For the text-containing cell, return its midpoint in [X, Y] coordinate format. 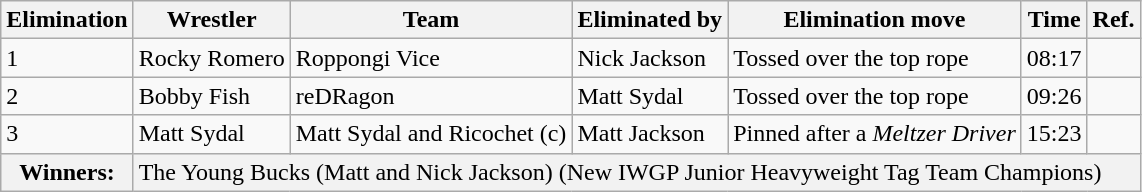
Ref. [1114, 20]
reDRagon [431, 96]
Elimination move [875, 20]
The Young Bucks (Matt and Nick Jackson) (New IWGP Junior Heavyweight Tag Team Champions) [636, 172]
15:23 [1054, 134]
Time [1054, 20]
Eliminated by [650, 20]
Roppongi Vice [431, 58]
Wrestler [212, 20]
08:17 [1054, 58]
Rocky Romero [212, 58]
Matt Jackson [650, 134]
Team [431, 20]
Winners: [67, 172]
1 [67, 58]
Elimination [67, 20]
Matt Sydal and Ricochet (c) [431, 134]
3 [67, 134]
Bobby Fish [212, 96]
09:26 [1054, 96]
Pinned after a Meltzer Driver [875, 134]
Nick Jackson [650, 58]
2 [67, 96]
